Return the (X, Y) coordinate for the center point of the cell that contains the specified text.  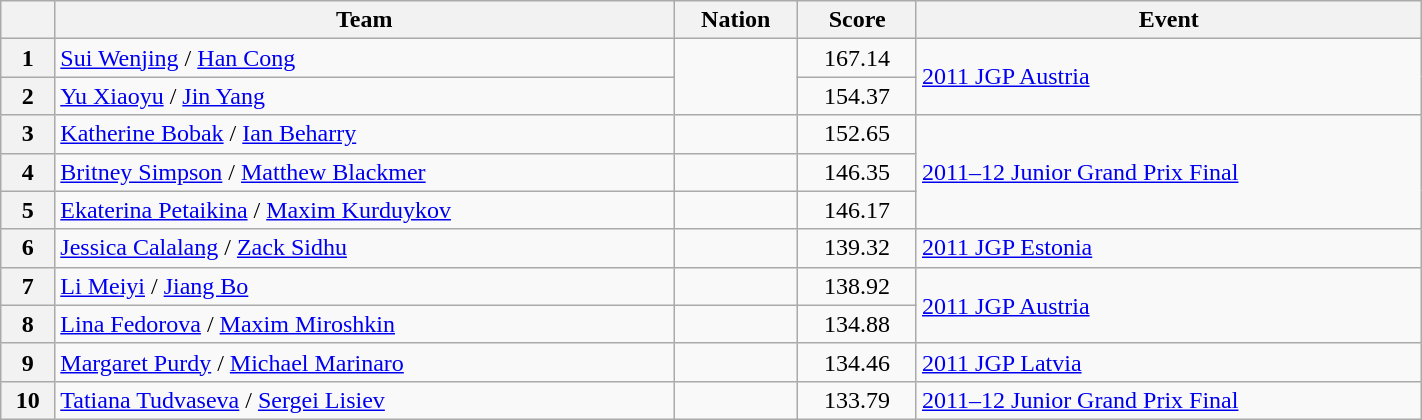
Tatiana Tudvaseva / Sergei Lisiev (364, 400)
10 (28, 400)
133.79 (858, 400)
152.65 (858, 134)
Nation (736, 20)
Score (858, 20)
138.92 (858, 286)
2 (28, 96)
Yu Xiaoyu / Jin Yang (364, 96)
3 (28, 134)
6 (28, 248)
146.35 (858, 172)
5 (28, 210)
Team (364, 20)
Ekaterina Petaikina / Maxim Kurduykov (364, 210)
Li Meiyi / Jiang Bo (364, 286)
Jessica Calalang / Zack Sidhu (364, 248)
8 (28, 324)
134.88 (858, 324)
Katherine Bobak / Ian Beharry (364, 134)
1 (28, 58)
Sui Wenjing / Han Cong (364, 58)
134.46 (858, 362)
Britney Simpson / Matthew Blackmer (364, 172)
4 (28, 172)
139.32 (858, 248)
2011 JGP Estonia (1168, 248)
167.14 (858, 58)
7 (28, 286)
Lina Fedorova / Maxim Miroshkin (364, 324)
Event (1168, 20)
154.37 (858, 96)
9 (28, 362)
Margaret Purdy / Michael Marinaro (364, 362)
2011 JGP Latvia (1168, 362)
146.17 (858, 210)
